Find where the given text appears and provide that cell's center as (x, y) coordinate. 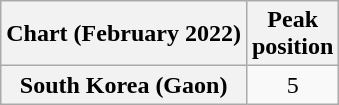
5 (292, 85)
Peakposition (292, 34)
South Korea (Gaon) (124, 85)
Chart (February 2022) (124, 34)
